Return the (x, y) coordinate for the center point of the cell that contains the specified text.  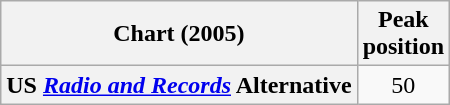
50 (403, 85)
US Radio and Records Alternative (179, 85)
Peakposition (403, 34)
Chart (2005) (179, 34)
